Scan for the cell matching the given text and deliver its [x, y] coordinate at center. 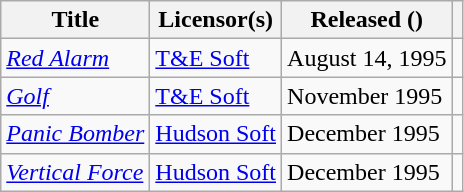
Red Alarm [76, 58]
Licensor(s) [216, 20]
November 1995 [367, 96]
Title [76, 20]
Vertical Force [76, 172]
August 14, 1995 [367, 58]
Panic Bomber [76, 134]
Golf [76, 96]
Released () [367, 20]
